Pinpoint the cell where the given text exists, returning its [x, y] midpoint coordinate. 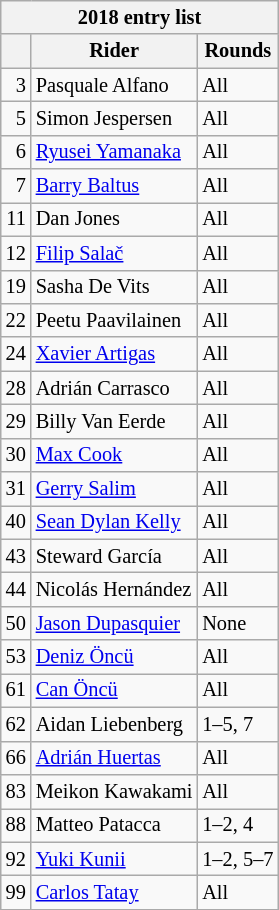
Rider [114, 51]
6 [16, 152]
99 [16, 892]
29 [16, 421]
28 [16, 388]
44 [16, 589]
11 [16, 219]
Filip Salač [114, 253]
66 [16, 758]
Meikon Kawakami [114, 791]
Nicolás Hernández [114, 589]
43 [16, 556]
1–2, 4 [238, 825]
Can Öncü [114, 690]
53 [16, 657]
Jason Dupasquier [114, 623]
50 [16, 623]
Dan Jones [114, 219]
Max Cook [114, 455]
Adrián Huertas [114, 758]
92 [16, 859]
Peetu Paavilainen [114, 320]
22 [16, 320]
30 [16, 455]
7 [16, 186]
83 [16, 791]
31 [16, 489]
1–5, 7 [238, 724]
Carlos Tatay [114, 892]
88 [16, 825]
None [238, 623]
Steward García [114, 556]
61 [16, 690]
Yuki Kunii [114, 859]
5 [16, 118]
Barry Baltus [114, 186]
2018 entry list [140, 17]
Sean Dylan Kelly [114, 522]
Simon Jespersen [114, 118]
Sasha De Vits [114, 287]
Adrián Carrasco [114, 388]
12 [16, 253]
Aidan Liebenberg [114, 724]
Xavier Artigas [114, 354]
62 [16, 724]
Pasquale Alfano [114, 85]
40 [16, 522]
Matteo Patacca [114, 825]
Billy Van Eerde [114, 421]
Gerry Salim [114, 489]
19 [16, 287]
1–2, 5–7 [238, 859]
24 [16, 354]
Rounds [238, 51]
Ryusei Yamanaka [114, 152]
3 [16, 85]
Deniz Öncü [114, 657]
